Locate the cell with the specified text and output its [X, Y] center coordinate. 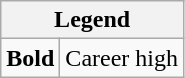
Career high [122, 58]
Legend [92, 20]
Bold [30, 58]
